Search for the cell housing the specified text and yield its (x, y) center coordinate. 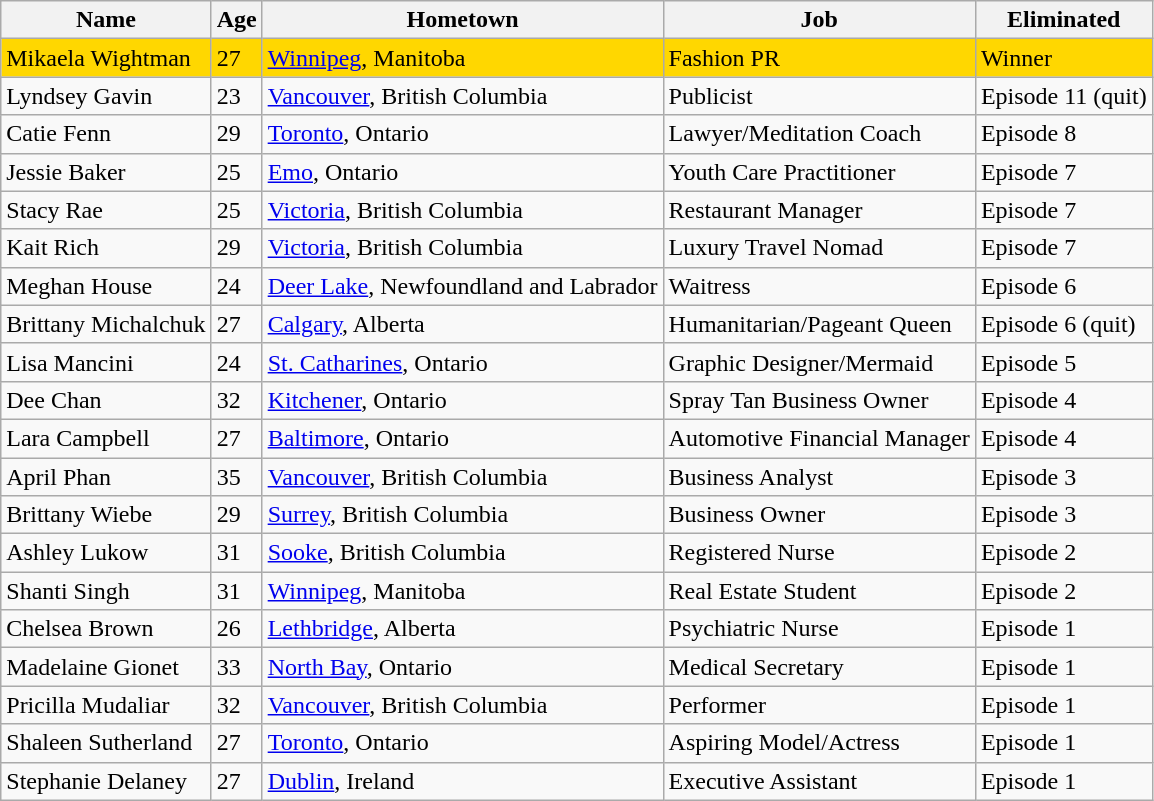
Performer (819, 705)
Shanti Singh (106, 591)
Spray Tan Business Owner (819, 400)
Publicist (819, 96)
Age (236, 20)
Deer Lake, Newfoundland and Labrador (462, 286)
Episode 11 (quit) (1064, 96)
Automotive Financial Manager (819, 438)
Episode 5 (1064, 362)
Business Analyst (819, 477)
26 (236, 629)
Luxury Travel Nomad (819, 248)
Jessie Baker (106, 172)
Meghan House (106, 286)
Medical Secretary (819, 667)
Episode 6 (quit) (1064, 324)
Fashion PR (819, 58)
Chelsea Brown (106, 629)
Lyndsey Gavin (106, 96)
Name (106, 20)
Business Owner (819, 515)
Dublin, Ireland (462, 781)
Job (819, 20)
Baltimore, Ontario (462, 438)
Kitchener, Ontario (462, 400)
St. Catharines, Ontario (462, 362)
Lethbridge, Alberta (462, 629)
Real Estate Student (819, 591)
33 (236, 667)
23 (236, 96)
Stacy Rae (106, 210)
Lawyer/Meditation Coach (819, 134)
North Bay, Ontario (462, 667)
Lara Campbell (106, 438)
Shaleen Sutherland (106, 743)
Hometown (462, 20)
Executive Assistant (819, 781)
Brittany Michalchuk (106, 324)
Episode 6 (1064, 286)
Psychiatric Nurse (819, 629)
Emo, Ontario (462, 172)
Registered Nurse (819, 553)
Youth Care Practitioner (819, 172)
Kait Rich (106, 248)
Aspiring Model/Actress (819, 743)
Winner (1064, 58)
Catie Fenn (106, 134)
Eliminated (1064, 20)
Ashley Lukow (106, 553)
Surrey, British Columbia (462, 515)
Graphic Designer/Mermaid (819, 362)
35 (236, 477)
Humanitarian/Pageant Queen (819, 324)
Lisa Mancini (106, 362)
Sooke, British Columbia (462, 553)
Waitress (819, 286)
April Phan (106, 477)
Madelaine Gionet (106, 667)
Restaurant Manager (819, 210)
Stephanie Delaney (106, 781)
Brittany Wiebe (106, 515)
Calgary, Alberta (462, 324)
Episode 8 (1064, 134)
Pricilla Mudaliar (106, 705)
Dee Chan (106, 400)
Mikaela Wightman (106, 58)
